Pinpoint the cell where the given text exists, returning its [X, Y] midpoint coordinate. 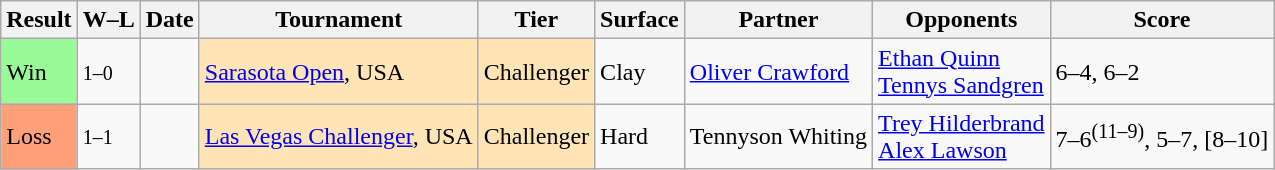
Tournament [338, 20]
Hard [640, 136]
Oliver Crawford [778, 72]
Tier [536, 20]
Opponents [962, 20]
1–1 [108, 136]
Win [39, 72]
Sarasota Open, USA [338, 72]
Trey Hilderbrand Alex Lawson [962, 136]
Surface [640, 20]
W–L [108, 20]
Tennyson Whiting [778, 136]
Score [1162, 20]
Result [39, 20]
7–6(11–9), 5–7, [8–10] [1162, 136]
Partner [778, 20]
6–4, 6–2 [1162, 72]
Ethan Quinn Tennys Sandgren [962, 72]
Clay [640, 72]
Date [170, 20]
1–0 [108, 72]
Loss [39, 136]
Las Vegas Challenger, USA [338, 136]
